Identify which cell holds the provided text, then report its (x, y) central coordinate. 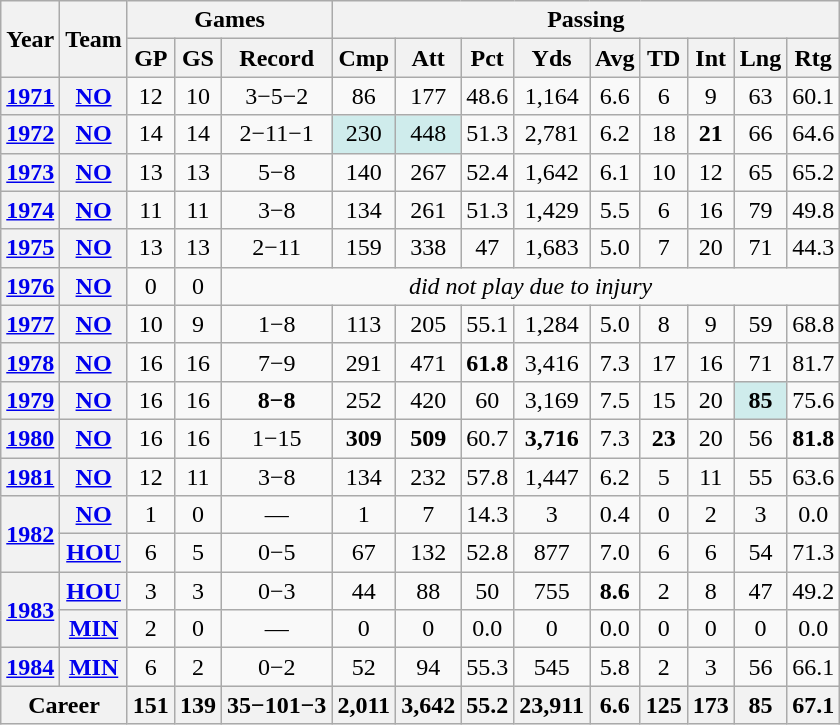
1973 (30, 172)
did not play due to injury (530, 286)
52.8 (488, 553)
71.3 (814, 553)
17 (664, 362)
Record (276, 58)
1983 (30, 610)
1,284 (552, 324)
877 (552, 553)
35−101−3 (276, 705)
Cmp (364, 58)
755 (552, 591)
1,429 (552, 210)
Career (64, 705)
1,642 (552, 172)
44.3 (814, 248)
0−2 (276, 667)
49.2 (814, 591)
18 (664, 134)
67.1 (814, 705)
125 (664, 705)
177 (428, 96)
7.5 (616, 400)
1979 (30, 400)
252 (364, 400)
2,781 (552, 134)
Lng (760, 58)
55 (760, 477)
3,169 (552, 400)
1978 (30, 362)
52.4 (488, 172)
3,716 (552, 438)
140 (364, 172)
151 (150, 705)
420 (428, 400)
79 (760, 210)
GS (198, 58)
66.1 (814, 667)
1975 (30, 248)
1−8 (276, 324)
132 (428, 553)
1,447 (552, 477)
57.8 (488, 477)
5.8 (616, 667)
54 (760, 553)
0−5 (276, 553)
44 (364, 591)
1,164 (552, 96)
61.8 (488, 362)
139 (198, 705)
63.6 (814, 477)
Team (94, 39)
2−11 (276, 248)
94 (428, 667)
65 (760, 172)
205 (428, 324)
75.6 (814, 400)
7.0 (616, 553)
Games (230, 20)
3,416 (552, 362)
267 (428, 172)
5.5 (616, 210)
1974 (30, 210)
86 (364, 96)
1972 (30, 134)
1,683 (552, 248)
113 (364, 324)
63 (760, 96)
1980 (30, 438)
TD (664, 58)
52 (364, 667)
159 (364, 248)
15 (664, 400)
230 (364, 134)
60 (488, 400)
2,011 (364, 705)
55.1 (488, 324)
7−9 (276, 362)
49.8 (814, 210)
5−8 (276, 172)
55.2 (488, 705)
48.6 (488, 96)
448 (428, 134)
50 (488, 591)
6.1 (616, 172)
261 (428, 210)
1982 (30, 534)
81.7 (814, 362)
23 (664, 438)
1981 (30, 477)
2−11−1 (276, 134)
509 (428, 438)
67 (364, 553)
21 (710, 134)
14.3 (488, 515)
Att (428, 58)
60.7 (488, 438)
60.1 (814, 96)
471 (428, 362)
Year (30, 39)
0−3 (276, 591)
Passing (586, 20)
3,642 (428, 705)
3−5−2 (276, 96)
Rtg (814, 58)
Int (710, 58)
65.2 (814, 172)
545 (552, 667)
1977 (30, 324)
0.4 (616, 515)
Avg (616, 58)
66 (760, 134)
338 (428, 248)
88 (428, 591)
8−8 (276, 400)
81.8 (814, 438)
68.8 (814, 324)
1984 (30, 667)
GP (150, 58)
59 (760, 324)
55.3 (488, 667)
291 (364, 362)
232 (428, 477)
Yds (552, 58)
8.6 (616, 591)
173 (710, 705)
1976 (30, 286)
1−15 (276, 438)
1971 (30, 96)
64.6 (814, 134)
309 (364, 438)
Pct (488, 58)
23,911 (552, 705)
